For the text-containing cell, return its midpoint in [X, Y] coordinate format. 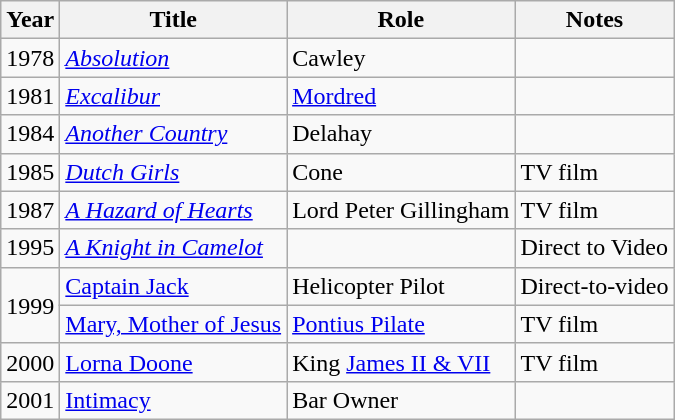
A Hazard of Hearts [174, 210]
1999 [30, 305]
Direct to Video [594, 248]
1978 [30, 58]
Absolution [174, 58]
Year [30, 20]
Cone [401, 172]
Bar Owner [401, 400]
1995 [30, 248]
Captain Jack [174, 286]
King James II & VII [401, 362]
Notes [594, 20]
2001 [30, 400]
1981 [30, 96]
2000 [30, 362]
Mordred [401, 96]
Another Country [174, 134]
Lord Peter Gillingham [401, 210]
1984 [30, 134]
Intimacy [174, 400]
Delahay [401, 134]
Excalibur [174, 96]
1985 [30, 172]
Cawley [401, 58]
Helicopter Pilot [401, 286]
Lorna Doone [174, 362]
Mary, Mother of Jesus [174, 324]
A Knight in Camelot [174, 248]
Pontius Pilate [401, 324]
1987 [30, 210]
Direct-to-video [594, 286]
Role [401, 20]
Title [174, 20]
Dutch Girls [174, 172]
